Provide the [X, Y] coordinate of the cell's center where the given text is located.  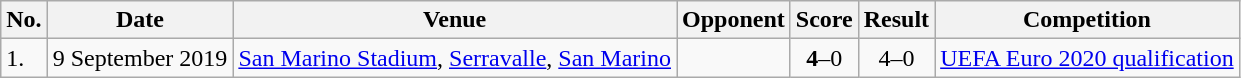
No. [24, 20]
1. [24, 58]
Venue [455, 20]
Competition [1088, 20]
9 September 2019 [140, 58]
Score [824, 20]
Result [896, 20]
Date [140, 20]
Opponent [734, 20]
San Marino Stadium, Serravalle, San Marino [455, 58]
UEFA Euro 2020 qualification [1088, 58]
